For the text-containing cell, return its midpoint in (X, Y) coordinate format. 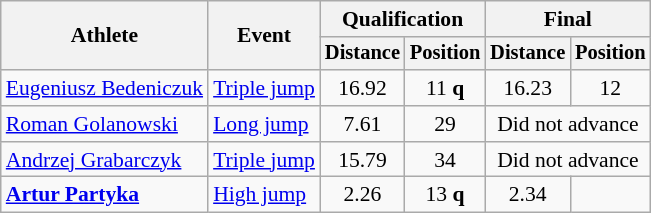
29 (445, 124)
2.34 (528, 195)
Event (264, 36)
34 (445, 160)
12 (610, 88)
16.92 (362, 88)
Artur Partyka (104, 195)
High jump (264, 195)
2.26 (362, 195)
7.61 (362, 124)
16.23 (528, 88)
11 q (445, 88)
Final (568, 19)
13 q (445, 195)
Athlete (104, 36)
Eugeniusz Bedeniczuk (104, 88)
15.79 (362, 160)
Andrzej Grabarczyk (104, 160)
Roman Golanowski (104, 124)
Long jump (264, 124)
Qualification (402, 19)
